Return the [X, Y] coordinate for the center point of the cell that contains the specified text.  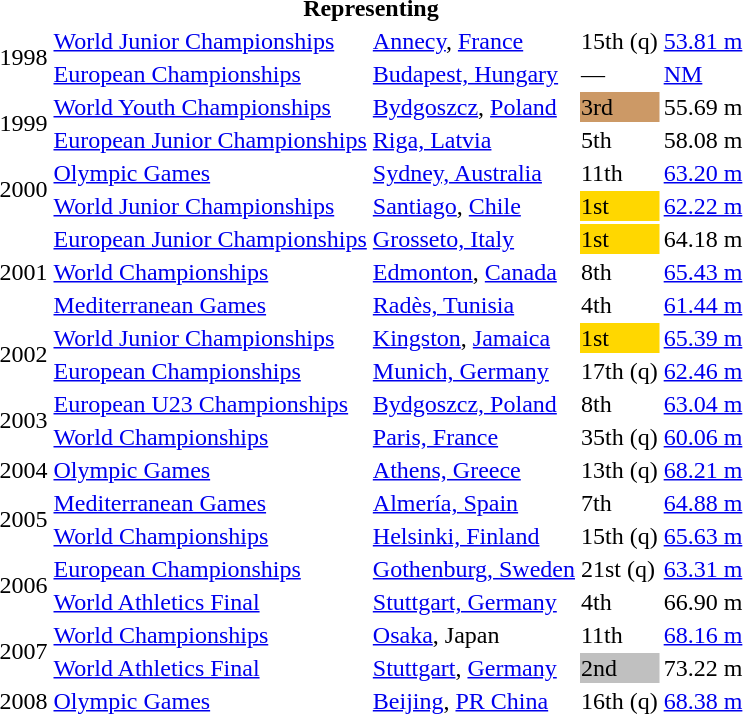
21st (q) [620, 569]
7th [620, 503]
Annecy, France [474, 41]
3rd [620, 107]
World Youth Championships [210, 107]
Helsinki, Finland [474, 536]
17th (q) [620, 371]
Budapest, Hungary [474, 74]
Edmonton, Canada [474, 272]
Riga, Latvia [474, 140]
Almería, Spain [474, 503]
Sydney, Australia [474, 173]
Munich, Germany [474, 371]
5th [620, 140]
Santiago, Chile [474, 206]
Kingston, Jamaica [474, 338]
— [620, 74]
European U23 Championships [210, 404]
Osaka, Japan [474, 635]
35th (q) [620, 437]
Athens, Greece [474, 470]
Gothenburg, Sweden [474, 569]
Paris, France [474, 437]
2nd [620, 668]
13th (q) [620, 470]
Radès, Tunisia [474, 305]
Grosseto, Italy [474, 239]
